Output the (x, y) coordinate of the center of the cell containing the given text.  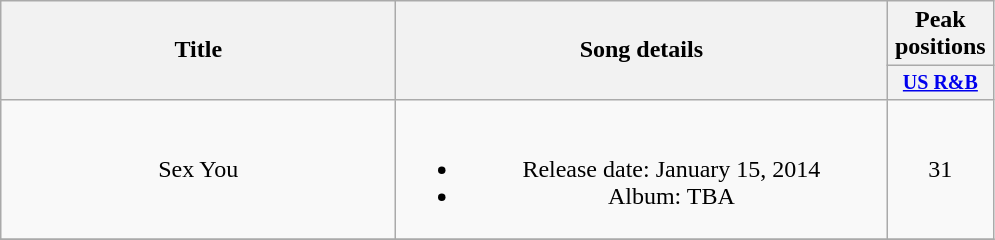
31 (940, 169)
US R&B (940, 82)
Title (198, 50)
Sex You (198, 169)
Release date: January 15, 2014Album: TBA (642, 169)
Song details (642, 50)
Peak positions (940, 34)
